Capture the cell that displays the provided text and extract its [X, Y] central coordinate. 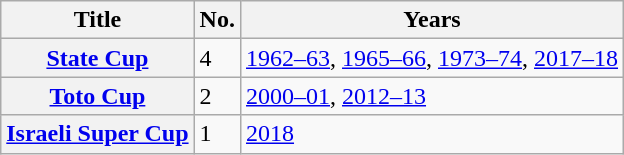
Years [432, 20]
2018 [432, 134]
No. [217, 20]
Toto Cup [98, 96]
1962–63, 1965–66, 1973–74, 2017–18 [432, 58]
2000–01, 2012–13 [432, 96]
Israeli Super Cup [98, 134]
Title [98, 20]
1 [217, 134]
2 [217, 96]
State Cup [98, 58]
4 [217, 58]
